Search for the cell housing the specified text and yield its [X, Y] center coordinate. 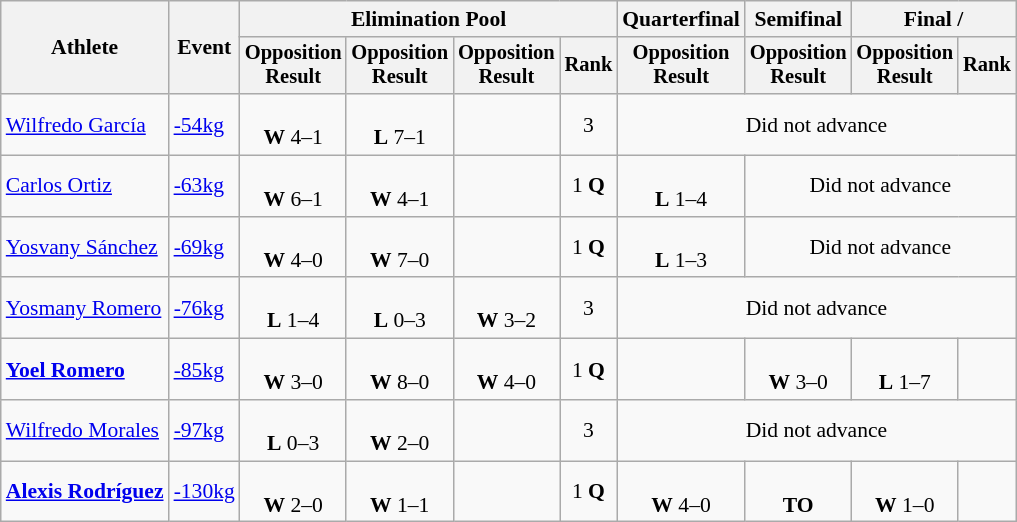
Athlete [85, 48]
Yoel Romero [85, 370]
Yosvany Sánchez [85, 248]
-85kg [204, 370]
Event [204, 48]
-97kg [204, 430]
Wilfredo Morales [85, 430]
W 7–0 [400, 248]
Yosmany Romero [85, 308]
W 1–1 [400, 492]
-54kg [204, 124]
-76kg [204, 308]
W 3–2 [506, 308]
Semifinal [798, 19]
TO [798, 492]
-69kg [204, 248]
-63kg [204, 186]
W 8–0 [400, 370]
L 1–3 [681, 248]
Elimination Pool [428, 19]
Quarterfinal [681, 19]
-130kg [204, 492]
W 1–0 [904, 492]
Wilfredo García [85, 124]
Final / [933, 19]
W 6–1 [294, 186]
Alexis Rodríguez [85, 492]
L 7–1 [400, 124]
L 1–7 [904, 370]
Carlos Ortiz [85, 186]
